Provide the (X, Y) coordinate of the cell's center where the given text is located.  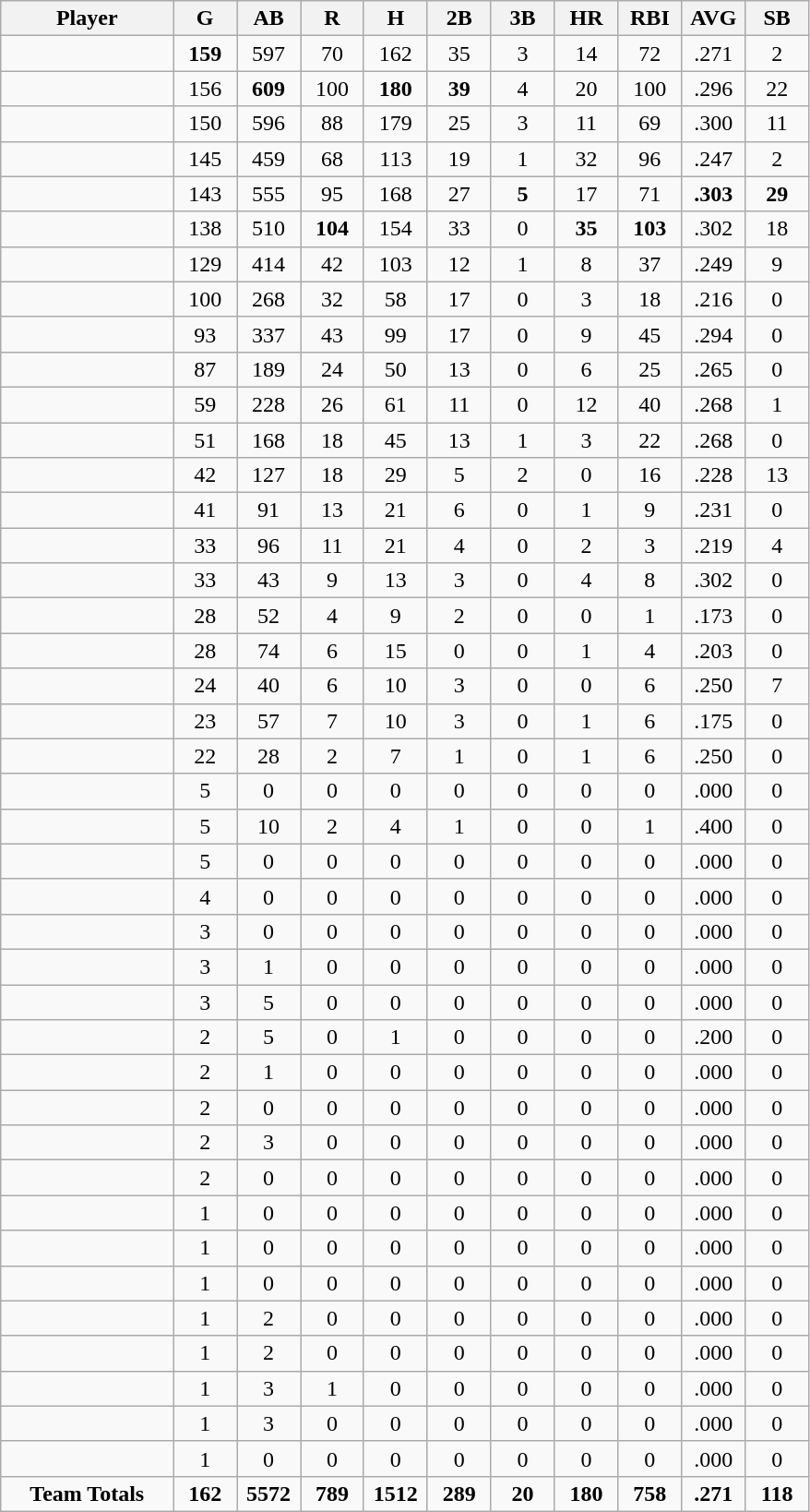
596 (269, 124)
93 (205, 334)
.294 (714, 334)
414 (269, 264)
58 (395, 299)
91 (269, 510)
609 (269, 89)
AB (269, 18)
268 (269, 299)
19 (459, 159)
70 (332, 54)
87 (205, 369)
289 (459, 1494)
118 (777, 1494)
.296 (714, 89)
127 (269, 475)
52 (269, 616)
.249 (714, 264)
.200 (714, 1038)
95 (332, 194)
337 (269, 334)
758 (649, 1494)
AVG (714, 18)
88 (332, 124)
597 (269, 54)
RBI (649, 18)
.216 (714, 299)
51 (205, 440)
37 (649, 264)
555 (269, 194)
5572 (269, 1494)
156 (205, 89)
69 (649, 124)
26 (332, 404)
.265 (714, 369)
Team Totals (87, 1494)
2B (459, 18)
99 (395, 334)
.247 (714, 159)
159 (205, 54)
228 (269, 404)
138 (205, 229)
R (332, 18)
71 (649, 194)
27 (459, 194)
154 (395, 229)
.173 (714, 616)
HR (587, 18)
23 (205, 721)
143 (205, 194)
68 (332, 159)
59 (205, 404)
.400 (714, 826)
G (205, 18)
.203 (714, 651)
50 (395, 369)
39 (459, 89)
41 (205, 510)
57 (269, 721)
.231 (714, 510)
113 (395, 159)
.228 (714, 475)
.300 (714, 124)
1512 (395, 1494)
145 (205, 159)
72 (649, 54)
.219 (714, 546)
179 (395, 124)
510 (269, 229)
.303 (714, 194)
.175 (714, 721)
H (395, 18)
189 (269, 369)
3B (522, 18)
SB (777, 18)
Player (87, 18)
104 (332, 229)
129 (205, 264)
150 (205, 124)
74 (269, 651)
61 (395, 404)
15 (395, 651)
14 (587, 54)
789 (332, 1494)
459 (269, 159)
16 (649, 475)
